Extract the (x, y) coordinate from the center of the cell holding the provided text.  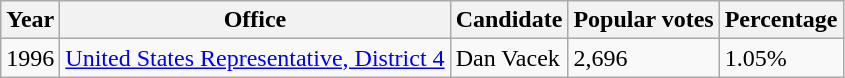
Dan Vacek (509, 58)
2,696 (644, 58)
United States Representative, District 4 (255, 58)
Office (255, 20)
Year (30, 20)
1.05% (781, 58)
Candidate (509, 20)
1996 (30, 58)
Percentage (781, 20)
Popular votes (644, 20)
